Extract the (X, Y) coordinate from the center of the cell holding the provided text.  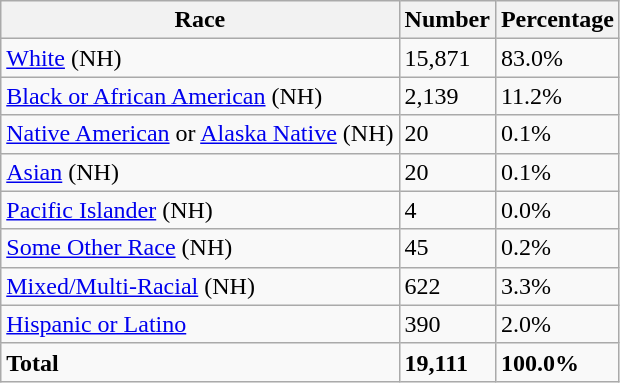
83.0% (557, 58)
Native American or Alaska Native (NH) (200, 134)
Total (200, 362)
Pacific Islander (NH) (200, 210)
11.2% (557, 96)
2.0% (557, 324)
0.2% (557, 248)
622 (447, 286)
Hispanic or Latino (200, 324)
45 (447, 248)
Number (447, 20)
2,139 (447, 96)
0.0% (557, 210)
4 (447, 210)
3.3% (557, 286)
15,871 (447, 58)
Black or African American (NH) (200, 96)
Asian (NH) (200, 172)
Percentage (557, 20)
390 (447, 324)
White (NH) (200, 58)
Race (200, 20)
19,111 (447, 362)
100.0% (557, 362)
Some Other Race (NH) (200, 248)
Mixed/Multi-Racial (NH) (200, 286)
